Scan for the cell matching the given text and deliver its [x, y] coordinate at center. 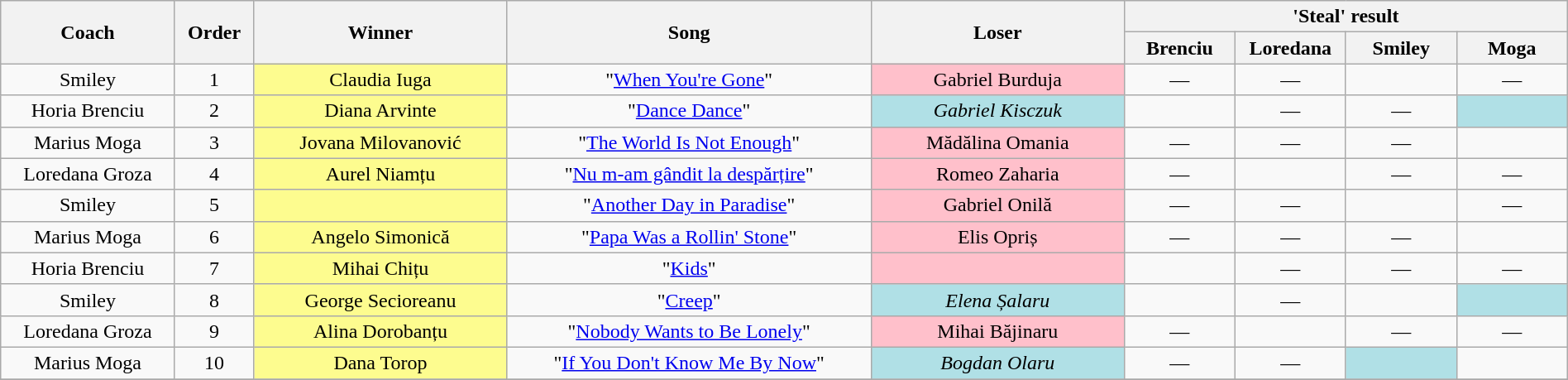
"The World Is Not Enough" [689, 142]
Jovana Milovanović [380, 142]
8 [214, 300]
5 [214, 205]
Dana Torop [380, 363]
Bogdan Olaru [997, 363]
Diana Arvinte [380, 111]
9 [214, 331]
Mădălina Omania [997, 142]
Mihai Chițu [380, 268]
1 [214, 79]
Brenciu [1179, 48]
"Papa Was a Rollin' Stone" [689, 237]
3 [214, 142]
Order [214, 32]
Elena Șalaru [997, 300]
"Kids" [689, 268]
"Creep" [689, 300]
'Steal' result [1346, 17]
"Nu m-am gândit la despărțire" [689, 174]
"When You're Gone" [689, 79]
Romeo Zaharia [997, 174]
Loser [997, 32]
2 [214, 111]
10 [214, 363]
Elis Opriș [997, 237]
Winner [380, 32]
Gabriel Kisczuk [997, 111]
Aurel Niamțu [380, 174]
Gabriel Onilă [997, 205]
Coach [88, 32]
"Dance Dance" [689, 111]
Mihai Băjinaru [997, 331]
"Nobody Wants to Be Lonely" [689, 331]
6 [214, 237]
7 [214, 268]
Song [689, 32]
George Secioreanu [380, 300]
4 [214, 174]
"If You Don't Know Me By Now" [689, 363]
Gabriel Burduja [997, 79]
Alina Dorobanțu [380, 331]
Angelo Simonică [380, 237]
Claudia Iuga [380, 79]
Loredana [1290, 48]
"Another Day in Paradise" [689, 205]
Moga [1512, 48]
